Detect which cell encompasses the target text, then output its (X, Y) center coordinate. 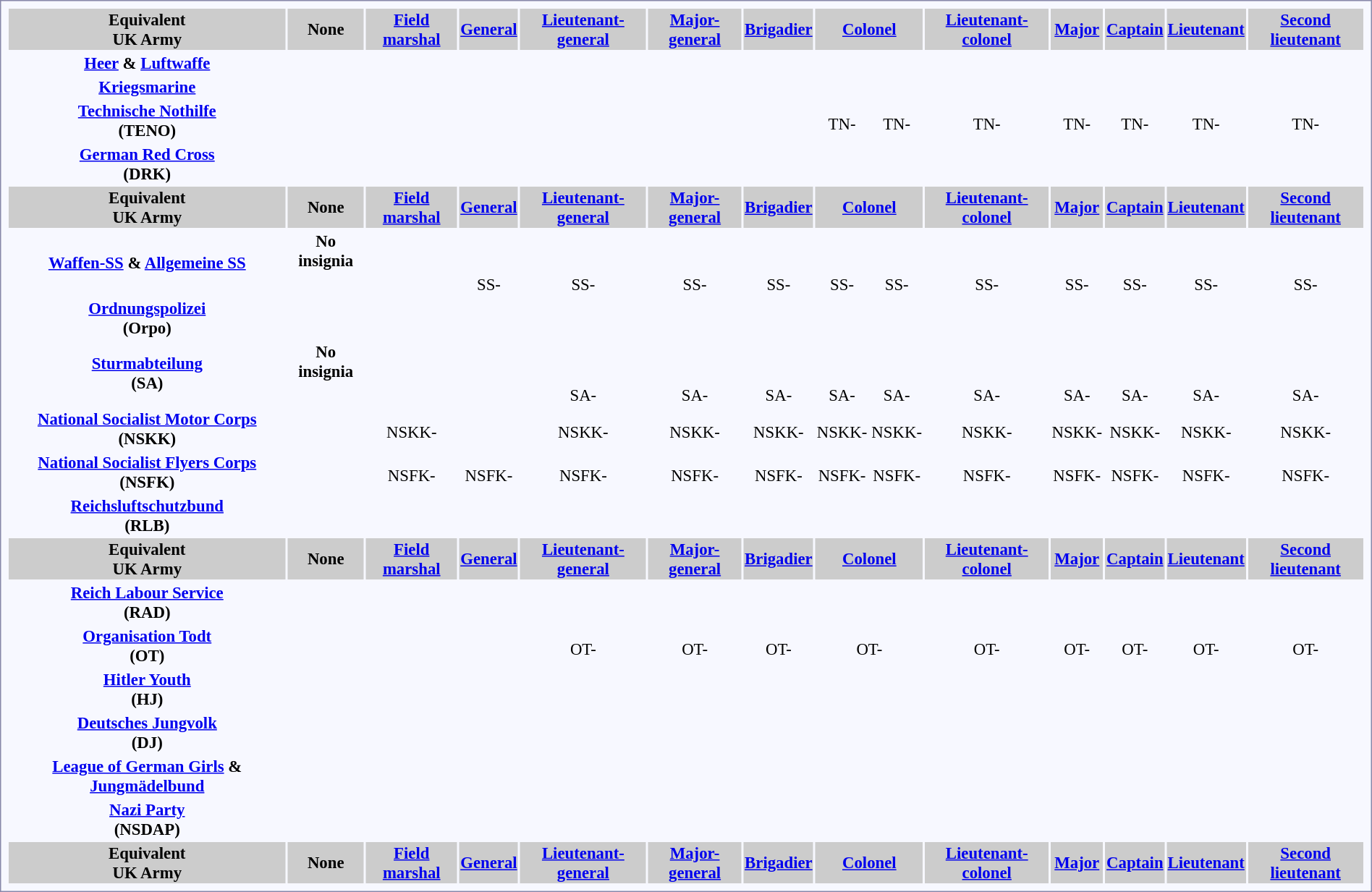
National Socialist Motor Corps(NSKK) (148, 428)
Deutsches Jungvolk(DJ) (148, 732)
Ordnungspolizei(Orpo) (148, 318)
Heer & Luftwaffe (148, 63)
Reichsluftschutzbund(RLB) (148, 515)
National Socialist Flyers Corps(NSFK) (148, 472)
Nazi Party(NSDAP) (148, 819)
Kriegsmarine (148, 87)
Hitler Youth(HJ) (148, 689)
League of German Girls & Jungmädelbund (148, 776)
Reich Labour Service(RAD) (148, 602)
Organisation Todt(OT) (148, 645)
German Red Cross(DRK) (148, 163)
Waffen-SS & Allgemeine SS (148, 263)
Technische Nothilfe(TENO) (148, 120)
Sturmabteilung(SA) (148, 373)
